Output the [x, y] coordinate of the center of the cell containing the given text.  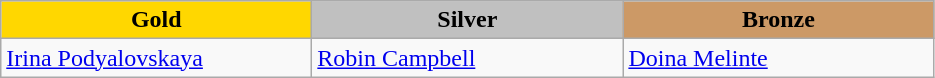
Bronze [778, 20]
Gold [156, 20]
Doina Melinte [778, 58]
Silver [468, 20]
Robin Campbell [468, 58]
Irina Podyalovskaya [156, 58]
